Provide the (X, Y) coordinate of the cell's center where the given text is located.  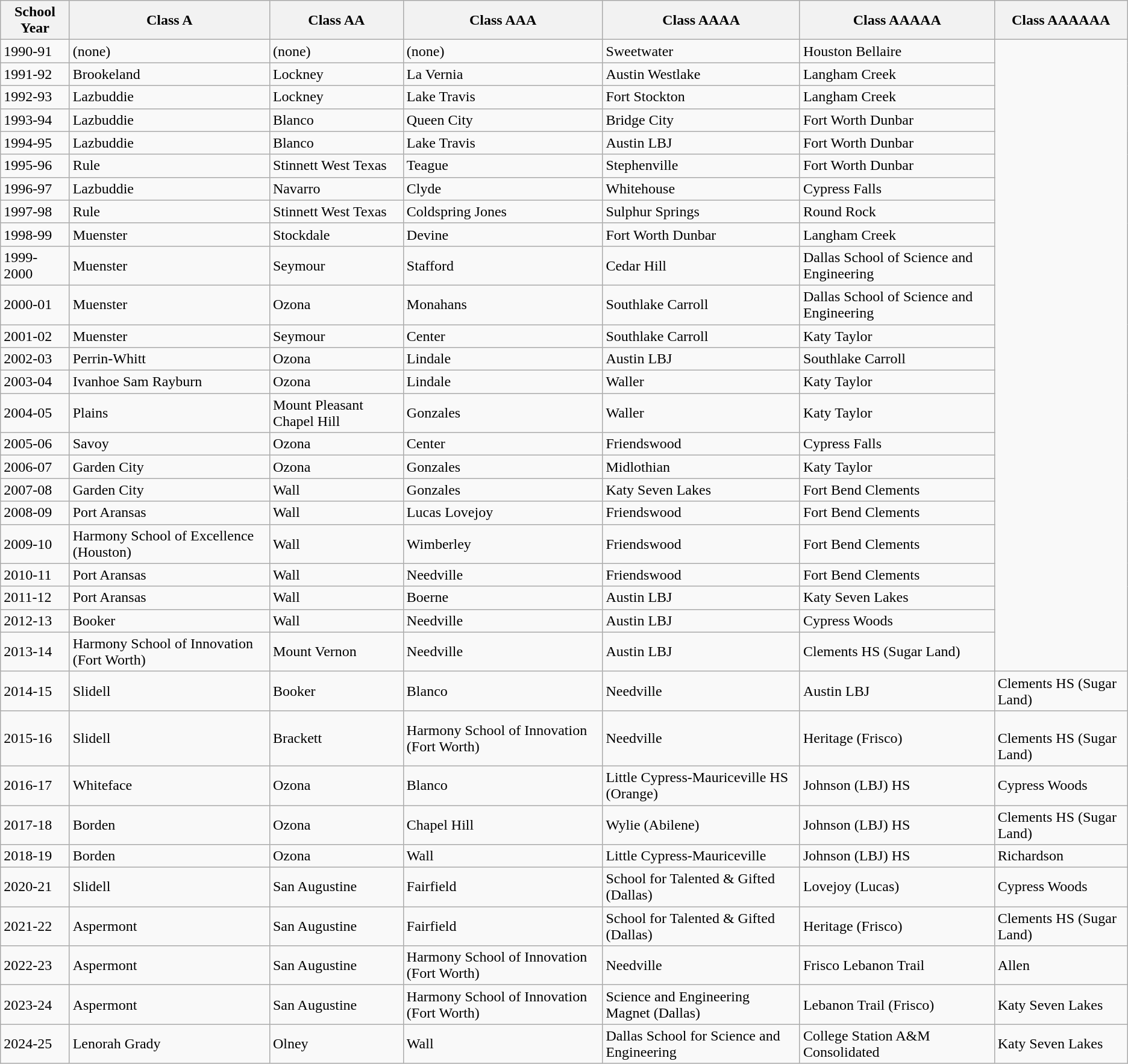
2007-08 (35, 490)
2014-15 (35, 690)
2006-07 (35, 467)
Harmony School of Excellence (Houston) (169, 543)
Austin Westlake (701, 74)
Midlothian (701, 467)
Olney (336, 1044)
2020-21 (35, 887)
2008-09 (35, 513)
2017-18 (35, 824)
Sulphur Springs (701, 211)
2021-22 (35, 927)
Class AA (336, 20)
Navarro (336, 189)
Queen City (503, 120)
Sweetwater (701, 51)
Ivanhoe Sam Rayburn (169, 382)
2001-02 (35, 336)
1998-99 (35, 234)
1996-97 (35, 189)
2005-06 (35, 444)
Devine (503, 234)
School Year (35, 20)
2010-11 (35, 575)
Whiteface (169, 786)
Round Rock (897, 211)
1994-95 (35, 143)
Brackett (336, 738)
1991-92 (35, 74)
Cedar Hill (701, 265)
Class AAAAAA (1061, 20)
Perrin-Whitt (169, 359)
2000-01 (35, 305)
Dallas School for Science and Engineering (701, 1044)
Mount Vernon (336, 652)
Plains (169, 413)
1993-94 (35, 120)
Stephenville (701, 166)
Wimberley (503, 543)
2004-05 (35, 413)
2002-03 (35, 359)
Richardson (1061, 856)
Stafford (503, 265)
Monahans (503, 305)
Science and Engineering Magnet (Dallas) (701, 1005)
2003-04 (35, 382)
1997-98 (35, 211)
2011-12 (35, 598)
Allen (1061, 965)
1995-96 (35, 166)
Brookeland (169, 74)
Boerne (503, 598)
Fort Stockton (701, 97)
Chapel Hill (503, 824)
Lebanon Trail (Frisco) (897, 1005)
1999-2000 (35, 265)
Class AAAA (701, 20)
2012-13 (35, 621)
2024-25 (35, 1044)
Teague (503, 166)
Class AAA (503, 20)
Whitehouse (701, 189)
Wylie (Abilene) (701, 824)
2023-24 (35, 1005)
Savoy (169, 444)
Lucas Lovejoy (503, 513)
Coldspring Jones (503, 211)
Class A (169, 20)
Little Cypress-Mauriceville (701, 856)
Houston Bellaire (897, 51)
La Vernia (503, 74)
2016-17 (35, 786)
2015-16 (35, 738)
2009-10 (35, 543)
Clyde (503, 189)
2022-23 (35, 965)
Class AAAAA (897, 20)
Stockdale (336, 234)
Lovejoy (Lucas) (897, 887)
Mount Pleasant Chapel Hill (336, 413)
College Station A&M Consolidated (897, 1044)
2018-19 (35, 856)
Frisco Lebanon Trail (897, 965)
Bridge City (701, 120)
1990-91 (35, 51)
Little Cypress-Mauriceville HS (Orange) (701, 786)
2013-14 (35, 652)
Lenorah Grady (169, 1044)
1992-93 (35, 97)
